Extract the [X, Y] coordinate from the center of the cell holding the provided text.  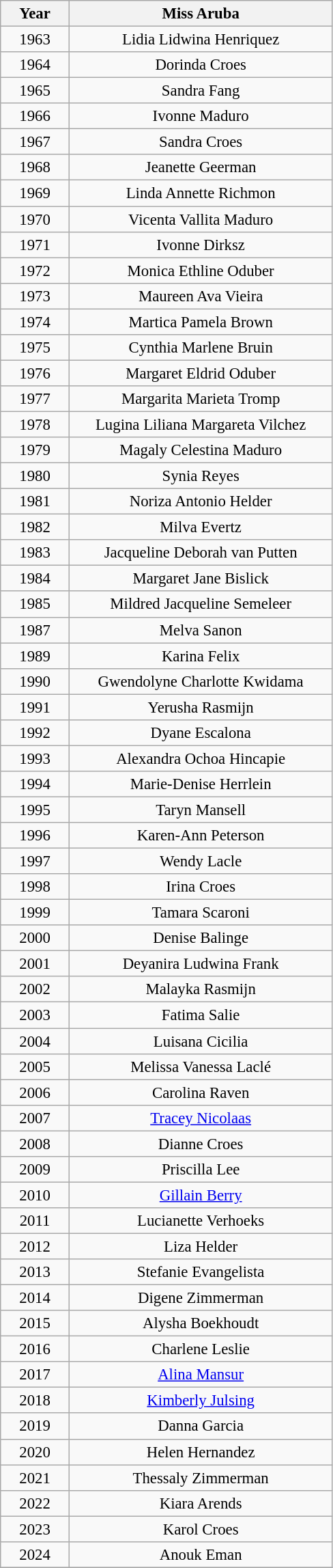
2011 [35, 1221]
Milva Evertz [201, 527]
Ivonne Maduro [201, 116]
2022 [35, 1503]
Linda Annette Richmon [201, 193]
Danna Garcia [201, 1427]
Cynthia Marlene Bruin [201, 348]
1984 [35, 579]
1999 [35, 913]
Charlene Leslie [201, 1349]
2018 [35, 1401]
1969 [35, 193]
2017 [35, 1375]
1970 [35, 219]
Carolina Raven [201, 1092]
2019 [35, 1427]
2014 [35, 1298]
1997 [35, 862]
1965 [35, 91]
2024 [35, 1555]
2013 [35, 1272]
2006 [35, 1092]
Karina Felix [201, 656]
Alysha Boekhoudt [201, 1323]
Helen Hernandez [201, 1452]
Margarita Marieta Tromp [201, 399]
1985 [35, 605]
1978 [35, 424]
Stefanie Evangelista [201, 1272]
Digene Zimmerman [201, 1298]
2009 [35, 1170]
1983 [35, 553]
Thessaly Zimmerman [201, 1478]
Alina Mansur [201, 1375]
2015 [35, 1323]
Gwendolyne Charlotte Kwidama [201, 681]
Denise Balinge [201, 938]
1996 [35, 836]
Wendy Lacle [201, 862]
1972 [35, 271]
Ivonne Dirksz [201, 245]
Tamara Scaroni [201, 913]
1993 [35, 758]
1967 [35, 142]
Magaly Celestina Maduro [201, 450]
1987 [35, 630]
1991 [35, 707]
Melissa Vanessa Laclé [201, 1067]
Karen-Ann Peterson [201, 836]
Monica Ethline Oduber [201, 271]
Kimberly Julsing [201, 1401]
1963 [35, 40]
Luisana Cicilia [201, 1041]
Malayka Rasmijn [201, 990]
2002 [35, 990]
1977 [35, 399]
1995 [35, 810]
Deyanira Ludwina Frank [201, 964]
1964 [35, 65]
1982 [35, 527]
Yerusha Rasmijn [201, 707]
Lugina Liliana Margareta Vilchez [201, 424]
2016 [35, 1349]
1981 [35, 501]
Priscilla Lee [201, 1170]
Maureen Ava Vieira [201, 296]
Alexandra Ochoa Hincapie [201, 758]
Synia Reyes [201, 476]
2020 [35, 1452]
1979 [35, 450]
Year [35, 14]
Gillain Berry [201, 1195]
Karol Croes [201, 1529]
2023 [35, 1529]
2001 [35, 964]
1968 [35, 167]
Fatima Salie [201, 1015]
Margaret Jane Bislick [201, 579]
Jeanette Geerman [201, 167]
Melva Sanon [201, 630]
2021 [35, 1478]
Vicenta Vallita Maduro [201, 219]
Anouk Eman [201, 1555]
Taryn Mansell [201, 810]
Mildred Jacqueline Semeleer [201, 605]
Marie-Denise Herrlein [201, 784]
1980 [35, 476]
Miss Aruba [201, 14]
1971 [35, 245]
1990 [35, 681]
2007 [35, 1118]
Tracey Nicolaas [201, 1118]
1989 [35, 656]
Dianne Croes [201, 1144]
2000 [35, 938]
Jacqueline Deborah van Putten [201, 553]
1992 [35, 733]
1974 [35, 322]
Martica Pamela Brown [201, 322]
1976 [35, 373]
2010 [35, 1195]
Sandra Croes [201, 142]
1973 [35, 296]
Noriza Antonio Helder [201, 501]
Lucianette Verhoeks [201, 1221]
Liza Helder [201, 1246]
Dorinda Croes [201, 65]
Kiara Arends [201, 1503]
2005 [35, 1067]
Lidia Lidwina Henriquez [201, 40]
1998 [35, 887]
2008 [35, 1144]
Dyane Escalona [201, 733]
1975 [35, 348]
1994 [35, 784]
1966 [35, 116]
Irina Croes [201, 887]
Margaret Eldrid Oduber [201, 373]
Sandra Fang [201, 91]
2012 [35, 1246]
2003 [35, 1015]
2004 [35, 1041]
